Determine the (X, Y) coordinate at the center of the cell enclosing the given text.  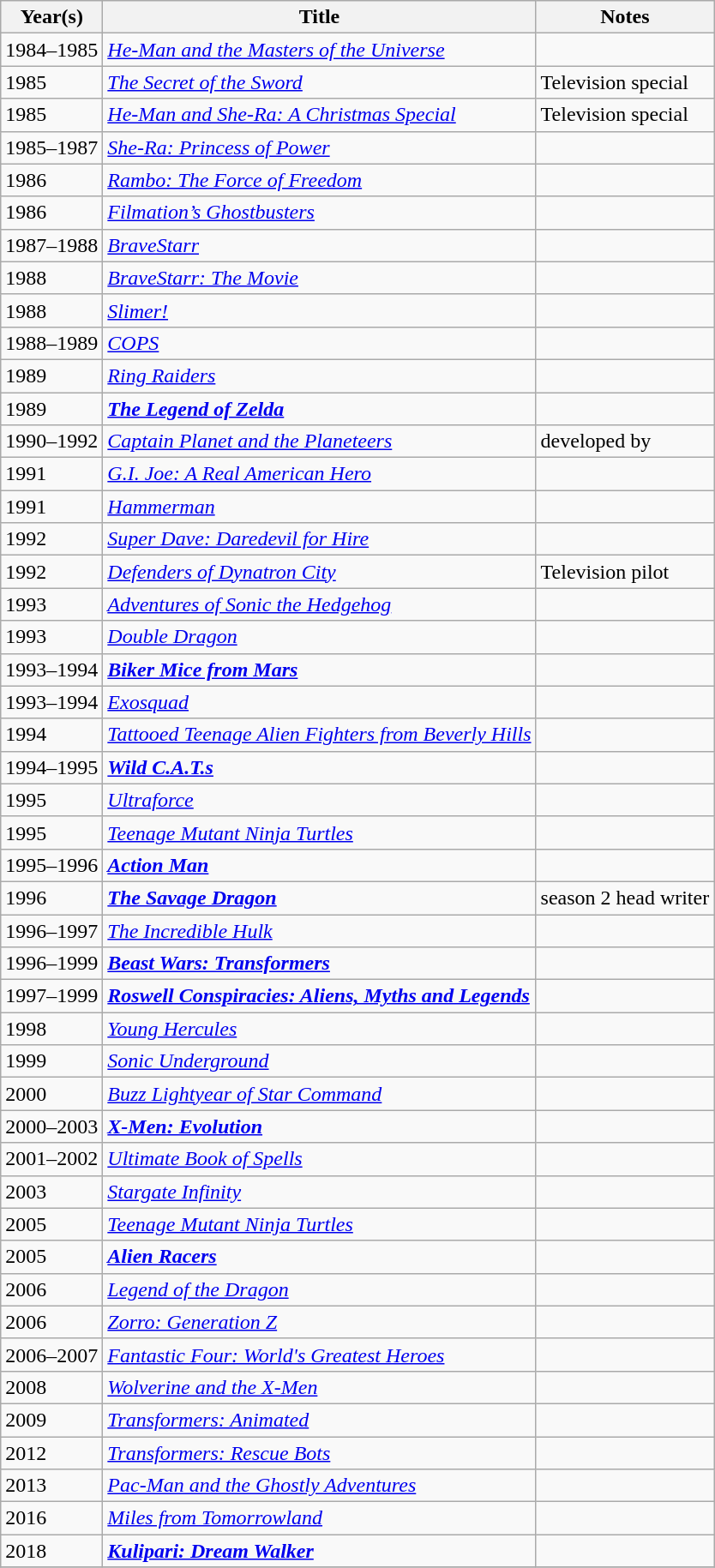
Ring Raiders (319, 375)
BraveStarr (319, 245)
2009 (51, 1420)
COPS (319, 343)
X-Men: Evolution (319, 1126)
Sonic Underground (319, 1061)
Alien Racers (319, 1257)
Hammerman (319, 507)
1987–1988 (51, 245)
2018 (51, 1551)
Double Dragon (319, 637)
Super Dave: Daredevil for Hire (319, 539)
Filmation’s Ghostbusters (319, 213)
1998 (51, 1029)
He-Man and She-Ra: A Christmas Special (319, 115)
Television pilot (625, 572)
1994 (51, 735)
season 2 head writer (625, 898)
Adventures of Sonic the Hedgehog (319, 604)
He-Man and the Masters of the Universe (319, 50)
2013 (51, 1486)
The Incredible Hulk (319, 930)
Pac-Man and the Ghostly Adventures (319, 1486)
Transformers: Rescue Bots (319, 1453)
Transformers: Animated (319, 1420)
1996–1997 (51, 930)
2008 (51, 1387)
She-Ra: Princess of Power (319, 147)
2006–2007 (51, 1355)
1988–1989 (51, 343)
BraveStarr: The Movie (319, 278)
2012 (51, 1453)
Slimer! (319, 310)
Ultraforce (319, 800)
1996–1999 (51, 964)
1984–1985 (51, 50)
2003 (51, 1192)
Biker Mice from Mars (319, 670)
Stargate Infinity (319, 1192)
2000–2003 (51, 1126)
G.I. Joe: A Real American Hero (319, 474)
Wild C.A.T.s (319, 767)
1985–1987 (51, 147)
Action Man (319, 865)
2000 (51, 1094)
2001–2002 (51, 1159)
Legend of the Dragon (319, 1289)
1994–1995 (51, 767)
Title (319, 17)
1996 (51, 898)
Roswell Conspiracies: Aliens, Myths and Legends (319, 996)
Kulipari: Dream Walker (319, 1551)
Tattooed Teenage Alien Fighters from Beverly Hills (319, 735)
Zorro: Generation Z (319, 1322)
The Secret of the Sword (319, 82)
Miles from Tomorrowland (319, 1518)
Rambo: The Force of Freedom (319, 180)
Beast Wars: Transformers (319, 964)
Notes (625, 17)
1997–1999 (51, 996)
Fantastic Four: World's Greatest Heroes (319, 1355)
1990–1992 (51, 442)
The Legend of Zelda (319, 409)
1995–1996 (51, 865)
2016 (51, 1518)
Exosquad (319, 702)
1999 (51, 1061)
Wolverine and the X-Men (319, 1387)
Captain Planet and the Planeteers (319, 442)
Young Hercules (319, 1029)
Defenders of Dynatron City (319, 572)
Buzz Lightyear of Star Command (319, 1094)
The Savage Dragon (319, 898)
Ultimate Book of Spells (319, 1159)
developed by (625, 442)
Year(s) (51, 17)
